From the cell containing the given text, extract its center point as [x, y] coordinate. 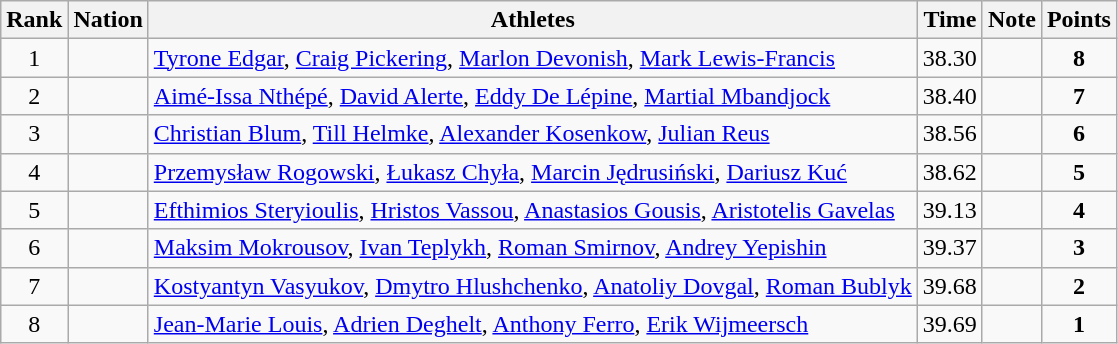
Christian Blum, Till Helmke, Alexander Kosenkow, Julian Reus [532, 134]
Note [1012, 20]
Maksim Mokrousov, Ivan Teplykh, Roman Smirnov, Andrey Yepishin [532, 248]
38.30 [950, 58]
38.40 [950, 96]
38.62 [950, 172]
Efthimios Steryioulis, Hristos Vassou, Anastasios Gousis, Aristotelis Gavelas [532, 210]
Time [950, 20]
39.37 [950, 248]
Kostyantyn Vasyukov, Dmytro Hlushchenko, Anatoliy Dovgal, Roman Bublyk [532, 286]
39.13 [950, 210]
39.69 [950, 324]
Przemysław Rogowski, Łukasz Chyła, Marcin Jędrusiński, Dariusz Kuć [532, 172]
Points [1078, 20]
Jean-Marie Louis, Adrien Deghelt, Anthony Ferro, Erik Wijmeersch [532, 324]
39.68 [950, 286]
Rank [34, 20]
Nation [108, 20]
38.56 [950, 134]
Aimé-Issa Nthépé, David Alerte, Eddy De Lépine, Martial Mbandjock [532, 96]
Tyrone Edgar, Craig Pickering, Marlon Devonish, Mark Lewis-Francis [532, 58]
Athletes [532, 20]
